Search for the cell housing the specified text and yield its [X, Y] center coordinate. 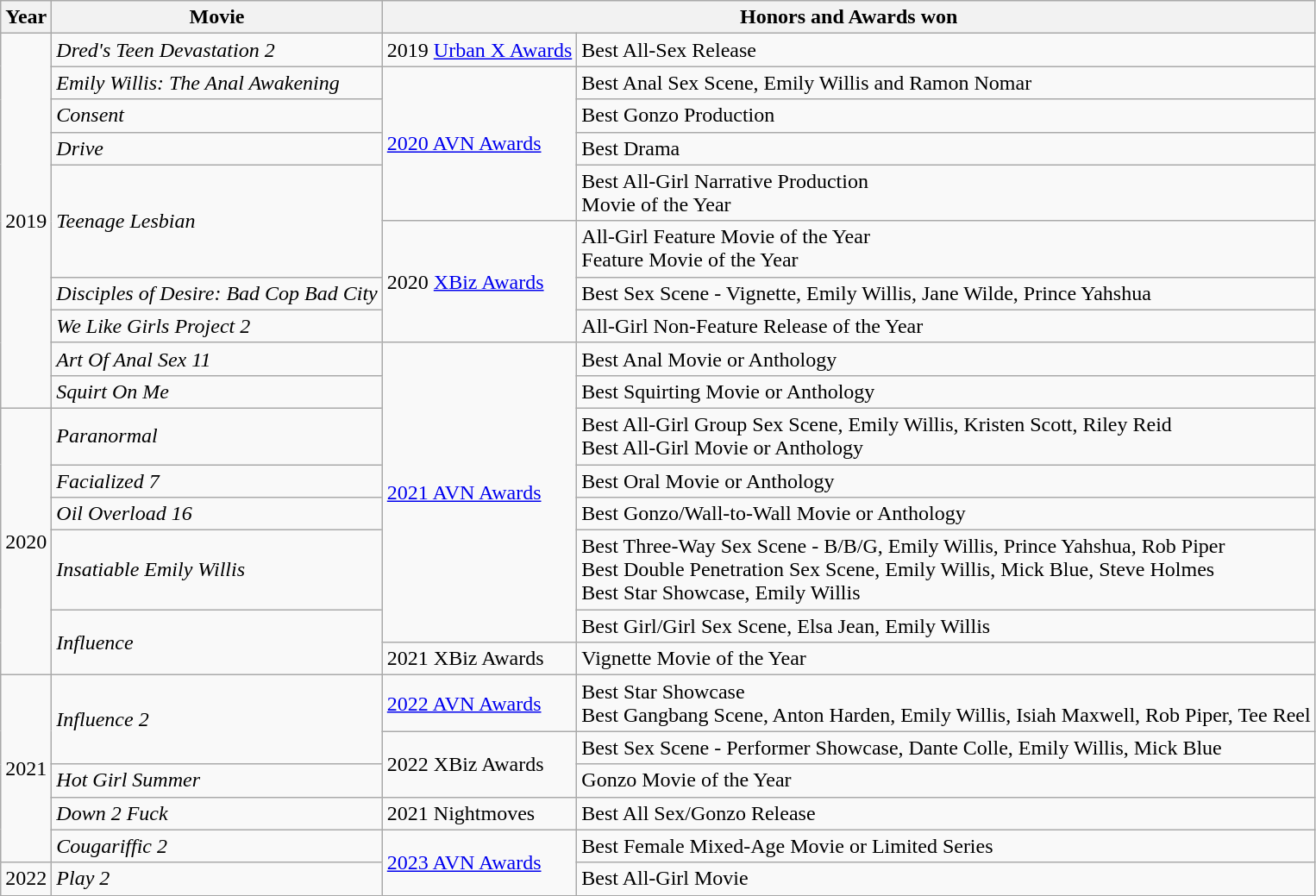
Oil Overload 16 [217, 514]
Consent [217, 116]
Best Sex Scene - Performer Showcase, Dante Colle, Emily Willis, Mick Blue [946, 748]
Gonzo Movie of the Year [946, 780]
Best Anal Movie or Anthology [946, 359]
All-Girl Feature Movie of the YearFeature Movie of the Year [946, 248]
2021 Nightmoves [479, 813]
Facialized 7 [217, 480]
Best Drama [946, 148]
Best Oral Movie or Anthology [946, 480]
2019 Urban X Awards [479, 50]
Best Gonzo Production [946, 116]
2021 [26, 769]
Insatiable Emily Willis [217, 570]
Hot Girl Summer [217, 780]
Emily Willis: The Anal Awakening [217, 83]
Squirt On Me [217, 392]
Best All-Girl Group Sex Scene, Emily Willis, Kristen Scott, Riley ReidBest All-Girl Movie or Anthology [946, 436]
2019 [26, 221]
Art Of Anal Sex 11 [217, 359]
Paranormal [217, 436]
2020 [26, 542]
Movie [217, 17]
2022 [26, 879]
Best Anal Sex Scene, Emily Willis and Ramon Nomar [946, 83]
2022 XBiz Awards [479, 764]
Disciples of Desire: Bad Cop Bad City [217, 293]
Vignette Movie of the Year [946, 659]
2023 AVN Awards [479, 862]
Best Girl/Girl Sex Scene, Elsa Jean, Emily Willis [946, 626]
Drive [217, 148]
Influence [217, 642]
We Like Girls Project 2 [217, 326]
2020 XBiz Awards [479, 281]
Influence 2 [217, 719]
Best Squirting Movie or Anthology [946, 392]
Best Gonzo/Wall-to-Wall Movie or Anthology [946, 514]
Honors and Awards won [849, 17]
Dred's Teen Devastation 2 [217, 50]
Best All-Girl Movie [946, 879]
Year [26, 17]
All-Girl Non-Feature Release of the Year [946, 326]
2021 XBiz Awards [479, 659]
Best All-Girl Narrative ProductionMovie of the Year [946, 193]
2021 AVN Awards [479, 492]
Play 2 [217, 879]
Best All Sex/Gonzo Release [946, 813]
2022 AVN Awards [479, 704]
2020 AVN Awards [479, 143]
Down 2 Fuck [217, 813]
Best Star ShowcaseBest Gangbang Scene, Anton Harden, Emily Willis, Isiah Maxwell, Rob Piper, Tee Reel [946, 704]
Cougariffic 2 [217, 846]
Best Sex Scene - Vignette, Emily Willis, Jane Wilde, Prince Yahshua [946, 293]
Best All-Sex Release [946, 50]
Teenage Lesbian [217, 221]
Best Female Mixed-Age Movie or Limited Series [946, 846]
